Capture the cell that displays the provided text and extract its (x, y) central coordinate. 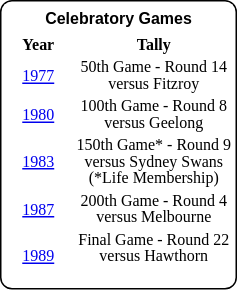
Final Game - Round 22versus Hawthorn (154, 256)
Celebratory Games (118, 18)
1987 (38, 208)
Tally (154, 44)
1989 (38, 256)
1977 (38, 75)
100th Game - Round 8versus Geelong (154, 114)
1980 (38, 114)
Year (38, 44)
1983 (38, 161)
150th Game* - Round 9versus Sydney Swans(*Life Membership) (154, 161)
50th Game - Round 14versus Fitzroy (154, 75)
200th Game - Round 4versus Melbourne (154, 208)
